Search for the cell housing the specified text and yield its [X, Y] center coordinate. 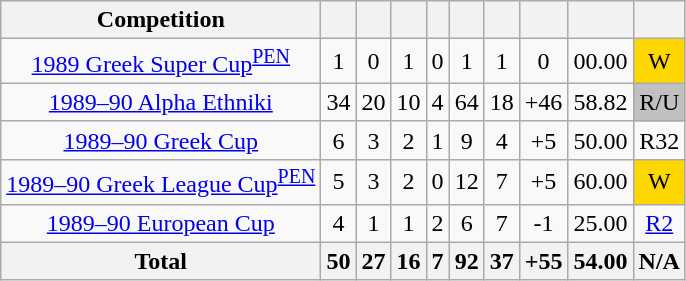
37 [502, 261]
92 [466, 261]
12 [466, 182]
16 [408, 261]
25.00 [600, 223]
1989–90 Alpha Ethniki [161, 102]
1989–90 Greek League CupPEN [161, 182]
Total [161, 261]
60.00 [600, 182]
00.00 [600, 62]
5 [338, 182]
20 [374, 102]
1989 Greek Super CupPEN [161, 62]
34 [338, 102]
9 [466, 140]
1989–90 Greek Cup [161, 140]
+46 [544, 102]
50.00 [600, 140]
50 [338, 261]
1989–90 European Cup [161, 223]
54.00 [600, 261]
64 [466, 102]
Competition [161, 20]
+55 [544, 261]
R2 [659, 223]
N/A [659, 261]
27 [374, 261]
R32 [659, 140]
10 [408, 102]
18 [502, 102]
R/U [659, 102]
-1 [544, 223]
58.82 [600, 102]
